For the text-containing cell, return its midpoint in (x, y) coordinate format. 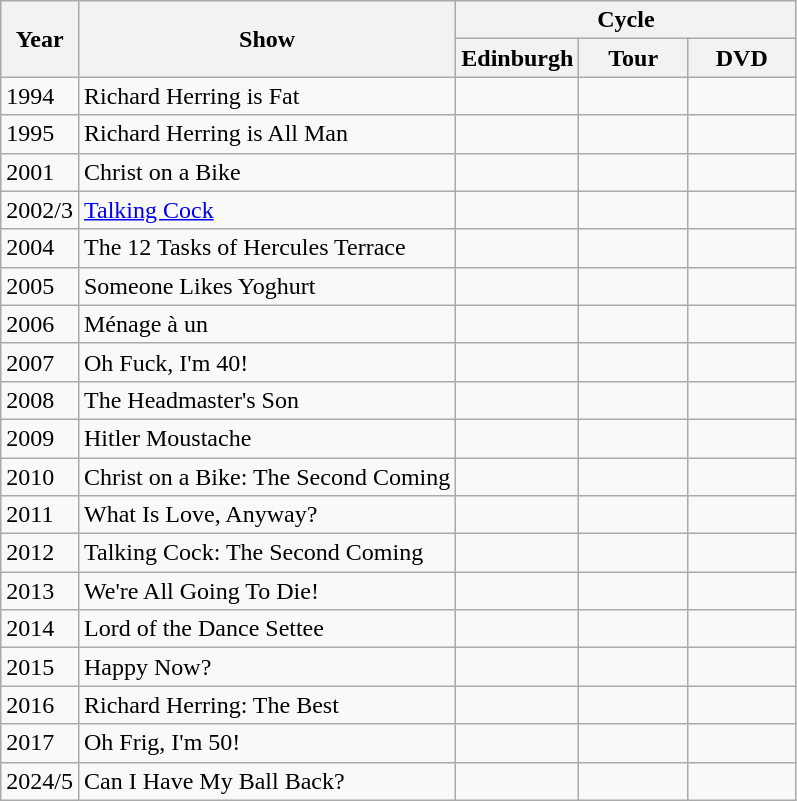
2009 (40, 438)
Christ on a Bike: The Second Coming (266, 477)
2006 (40, 324)
Happy Now? (266, 667)
2014 (40, 629)
2015 (40, 667)
Year (40, 39)
Oh Fuck, I'm 40! (266, 362)
DVD (742, 58)
Tour (634, 58)
2016 (40, 705)
2005 (40, 286)
Edinburgh (518, 58)
2017 (40, 743)
2008 (40, 400)
2024/5 (40, 781)
Talking Cock: The Second Coming (266, 553)
Richard Herring is Fat (266, 96)
Show (266, 39)
Ménage à un (266, 324)
Lord of the Dance Settee (266, 629)
Christ on a Bike (266, 172)
We're All Going To Die! (266, 591)
Talking Cock (266, 210)
2001 (40, 172)
2011 (40, 515)
The 12 Tasks of Hercules Terrace (266, 248)
Oh Frig, I'm 50! (266, 743)
Cycle (626, 20)
2013 (40, 591)
The Headmaster's Son (266, 400)
Someone Likes Yoghurt (266, 286)
Richard Herring is All Man (266, 134)
Can I Have My Ball Back? (266, 781)
2002/3 (40, 210)
Hitler Moustache (266, 438)
2010 (40, 477)
1994 (40, 96)
What Is Love, Anyway? (266, 515)
2007 (40, 362)
Richard Herring: The Best (266, 705)
2004 (40, 248)
1995 (40, 134)
2012 (40, 553)
